Determine the (x, y) coordinate at the center of the cell enclosing the given text.  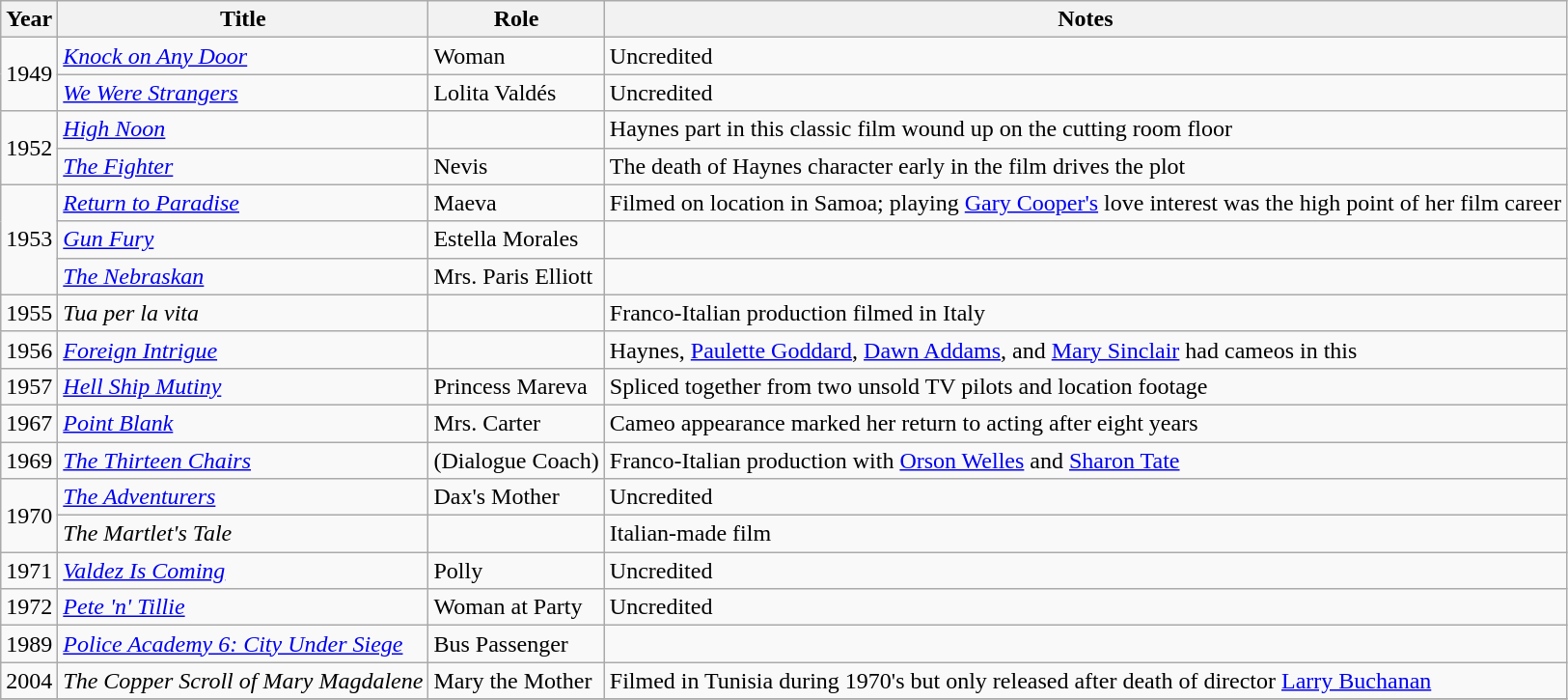
Princess Mareva (516, 386)
1972 (29, 607)
Hell Ship Mutiny (243, 386)
1955 (29, 313)
Valdez Is Coming (243, 571)
1949 (29, 74)
1953 (29, 239)
The Adventurers (243, 497)
Franco-Italian production with Orson Welles and Sharon Tate (1085, 461)
2004 (29, 681)
Filmed on location in Samoa; playing Gary Cooper's love interest was the high point of her film career (1085, 203)
Gun Fury (243, 239)
Role (516, 19)
Foreign Intrigue (243, 350)
Cameo appearance marked her return to acting after eight years (1085, 423)
1957 (29, 386)
The Fighter (243, 166)
1952 (29, 148)
The Copper Scroll of Mary Magdalene (243, 681)
1970 (29, 516)
1971 (29, 571)
Pete 'n' Tillie (243, 607)
Nevis (516, 166)
The Nebraskan (243, 276)
High Noon (243, 129)
1969 (29, 461)
1956 (29, 350)
Maeva (516, 203)
Police Academy 6: City Under Siege (243, 644)
Italian-made film (1085, 534)
The Martlet's Tale (243, 534)
Haynes, Paulette Goddard, Dawn Addams, and Mary Sinclair had cameos in this (1085, 350)
Haynes part in this classic film wound up on the cutting room floor (1085, 129)
Dax's Mother (516, 497)
Woman at Party (516, 607)
Mrs. Carter (516, 423)
Mrs. Paris Elliott (516, 276)
Mary the Mother (516, 681)
Franco-Italian production filmed in Italy (1085, 313)
1967 (29, 423)
Estella Morales (516, 239)
Title (243, 19)
We Were Strangers (243, 93)
Notes (1085, 19)
The death of Haynes character early in the film drives the plot (1085, 166)
Filmed in Tunisia during 1970's but only released after death of director Larry Buchanan (1085, 681)
Tua per la vita (243, 313)
Spliced together from two unsold TV pilots and location footage (1085, 386)
Point Blank (243, 423)
Lolita Valdés (516, 93)
Return to Paradise (243, 203)
Knock on Any Door (243, 56)
(Dialogue Coach) (516, 461)
Woman (516, 56)
Polly (516, 571)
Bus Passenger (516, 644)
Year (29, 19)
1989 (29, 644)
The Thirteen Chairs (243, 461)
